Capture the cell that displays the provided text and extract its [X, Y] central coordinate. 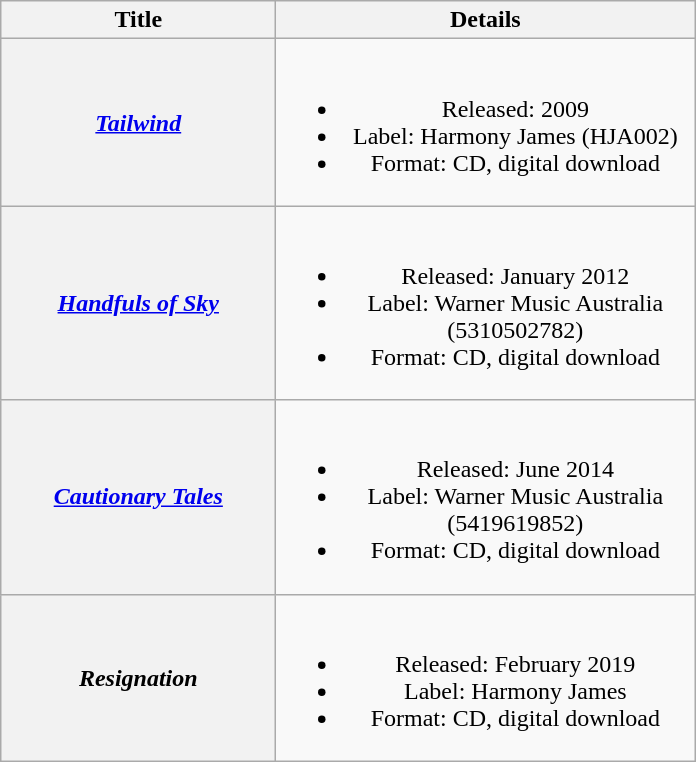
Released: February 2019Label: Harmony JamesFormat: CD, digital download [486, 678]
Title [138, 20]
Cautionary Tales [138, 497]
Details [486, 20]
Released: June 2014Label: Warner Music Australia (5419619852)Format: CD, digital download [486, 497]
Handfuls of Sky [138, 303]
Released: 2009Label: Harmony James (HJA002)Format: CD, digital download [486, 122]
Released: January 2012Label: Warner Music Australia (5310502782)Format: CD, digital download [486, 303]
Resignation [138, 678]
Tailwind [138, 122]
